Pinpoint the cell where the given text exists, returning its [X, Y] midpoint coordinate. 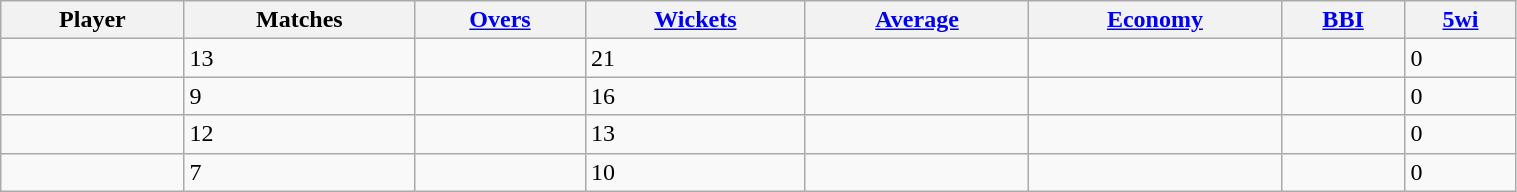
9 [300, 96]
BBI [1343, 20]
Matches [300, 20]
5wi [1460, 20]
Economy [1156, 20]
7 [300, 172]
10 [695, 172]
21 [695, 58]
Average [916, 20]
12 [300, 134]
Overs [500, 20]
16 [695, 96]
Wickets [695, 20]
Player [92, 20]
